Identify which cell holds the provided text, then report its [x, y] central coordinate. 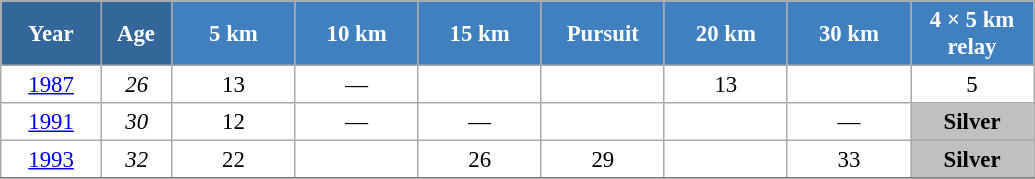
12 [234, 122]
15 km [480, 34]
22 [234, 160]
29 [602, 160]
30 km [848, 34]
4 × 5 km relay [972, 34]
1987 [52, 85]
5 [972, 85]
Year [52, 34]
30 [136, 122]
10 km [356, 34]
1993 [52, 160]
Pursuit [602, 34]
33 [848, 160]
1991 [52, 122]
20 km [726, 34]
Age [136, 34]
32 [136, 160]
5 km [234, 34]
